Output the (x, y) coordinate of the center of the cell containing the given text.  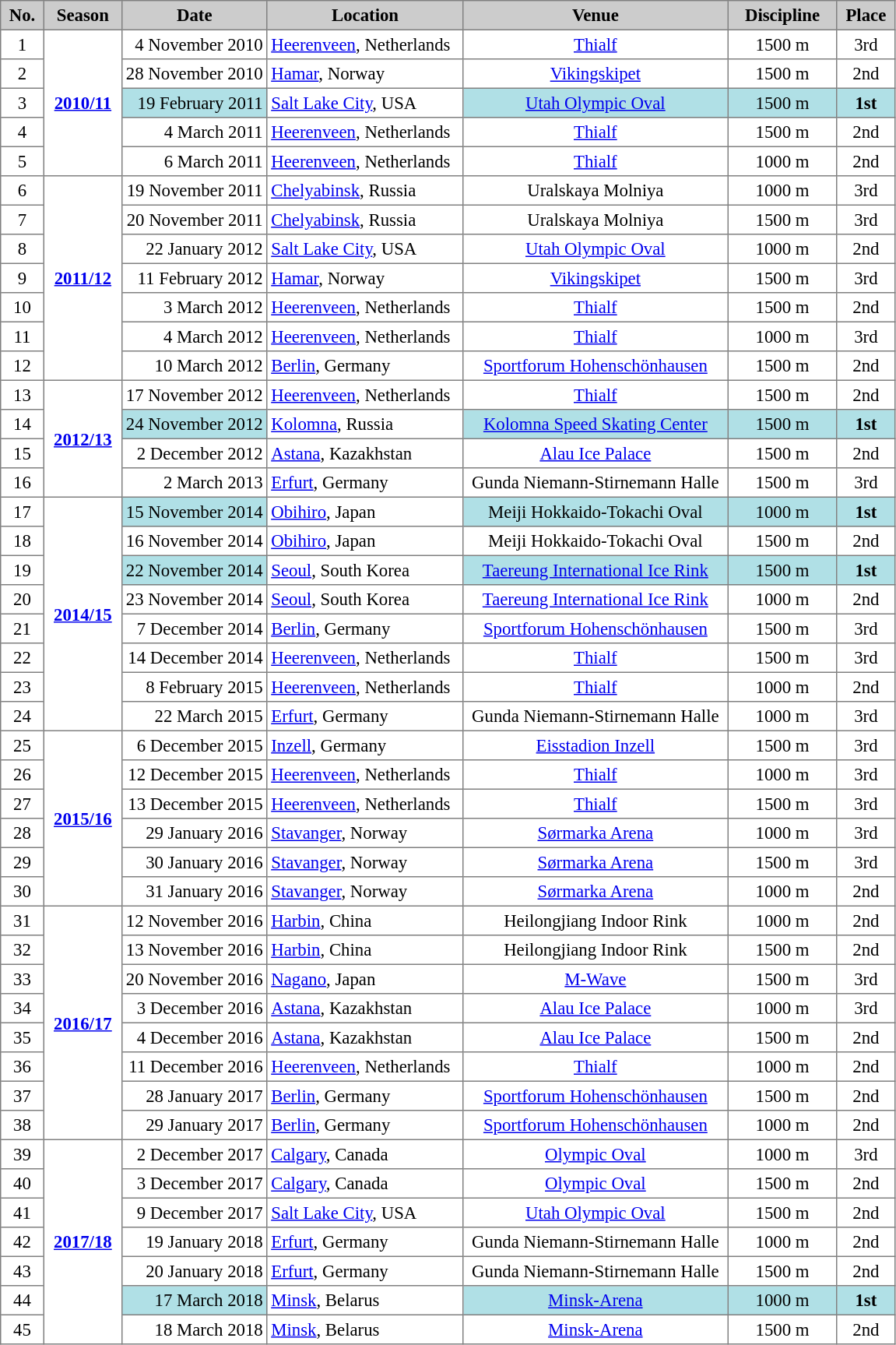
38 (22, 1125)
31 (22, 921)
Nagano, Japan (365, 979)
17 (22, 512)
37 (22, 1096)
No. (22, 16)
26 (22, 775)
3 December 2017 (195, 1184)
Discipline (783, 16)
4 December 2016 (195, 1037)
29 (22, 862)
20 November 2011 (195, 220)
19 (22, 570)
2 (22, 74)
39 (22, 1154)
8 (22, 249)
17 March 2018 (195, 1301)
24 (22, 717)
21 (22, 628)
15 (22, 453)
15 November 2014 (195, 512)
28 November 2010 (195, 74)
8 February 2015 (195, 687)
12 November 2016 (195, 921)
19 January 2018 (195, 1242)
28 (22, 833)
6 (22, 191)
7 December 2014 (195, 628)
2016/17 (83, 1023)
36 (22, 1067)
20 November 2016 (195, 979)
34 (22, 1009)
3 December 2016 (195, 1009)
23 November 2014 (195, 600)
2 December 2012 (195, 453)
31 January 2016 (195, 892)
17 November 2012 (195, 395)
19 November 2011 (195, 191)
2010/11 (83, 103)
29 January 2017 (195, 1125)
13 November 2016 (195, 950)
14 (22, 424)
11 February 2012 (195, 278)
2 December 2017 (195, 1154)
12 (22, 366)
16 November 2014 (195, 541)
Venue (595, 16)
2014/15 (83, 614)
14 December 2014 (195, 658)
13 (22, 395)
2012/13 (83, 438)
22 March 2015 (195, 717)
7 (22, 220)
16 (22, 483)
25 (22, 745)
5 (22, 161)
22 January 2012 (195, 249)
Kolomna, Russia (365, 424)
29 January 2016 (195, 833)
3 (22, 103)
6 March 2011 (195, 161)
30 (22, 892)
41 (22, 1213)
40 (22, 1184)
10 March 2012 (195, 366)
6 December 2015 (195, 745)
2011/12 (83, 278)
27 (22, 804)
9 December 2017 (195, 1213)
20 January 2018 (195, 1271)
2015/16 (83, 818)
19 February 2011 (195, 103)
23 (22, 687)
18 (22, 541)
22 (22, 658)
9 (22, 278)
Location (365, 16)
Eisstadion Inzell (595, 745)
45 (22, 1329)
4 (22, 132)
1 (22, 44)
30 January 2016 (195, 862)
42 (22, 1242)
2017/18 (83, 1241)
43 (22, 1271)
18 March 2018 (195, 1329)
22 November 2014 (195, 570)
20 (22, 600)
3 March 2012 (195, 308)
28 January 2017 (195, 1096)
Date (195, 16)
4 March 2011 (195, 132)
11 (22, 336)
13 December 2015 (195, 804)
24 November 2012 (195, 424)
32 (22, 950)
Place (866, 16)
M-Wave (595, 979)
4 November 2010 (195, 44)
10 (22, 308)
4 March 2012 (195, 336)
Kolomna Speed Skating Center (595, 424)
11 December 2016 (195, 1067)
33 (22, 979)
12 December 2015 (195, 775)
2 March 2013 (195, 483)
Season (83, 16)
35 (22, 1037)
Inzell, Germany (365, 745)
44 (22, 1301)
